Return the (x, y) coordinate for the center point of the cell that contains the specified text.  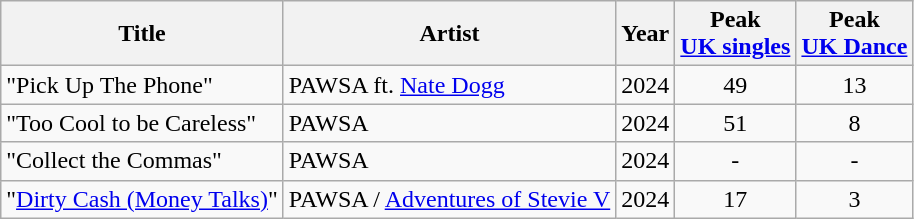
"Dirty Cash (Money Talks)" (142, 199)
PAWSA ft. Nate Dogg (449, 85)
51 (736, 123)
Title (142, 34)
PAWSA / Adventures of Stevie V (449, 199)
Artist (449, 34)
PeakUK singles (736, 34)
"Too Cool to be Careless" (142, 123)
PeakUK Dance (854, 34)
"Pick Up The Phone" (142, 85)
17 (736, 199)
Year (646, 34)
8 (854, 123)
13 (854, 85)
3 (854, 199)
"Collect the Commas" (142, 161)
49 (736, 85)
